Output the (x, y) coordinate of the center of the cell containing the given text.  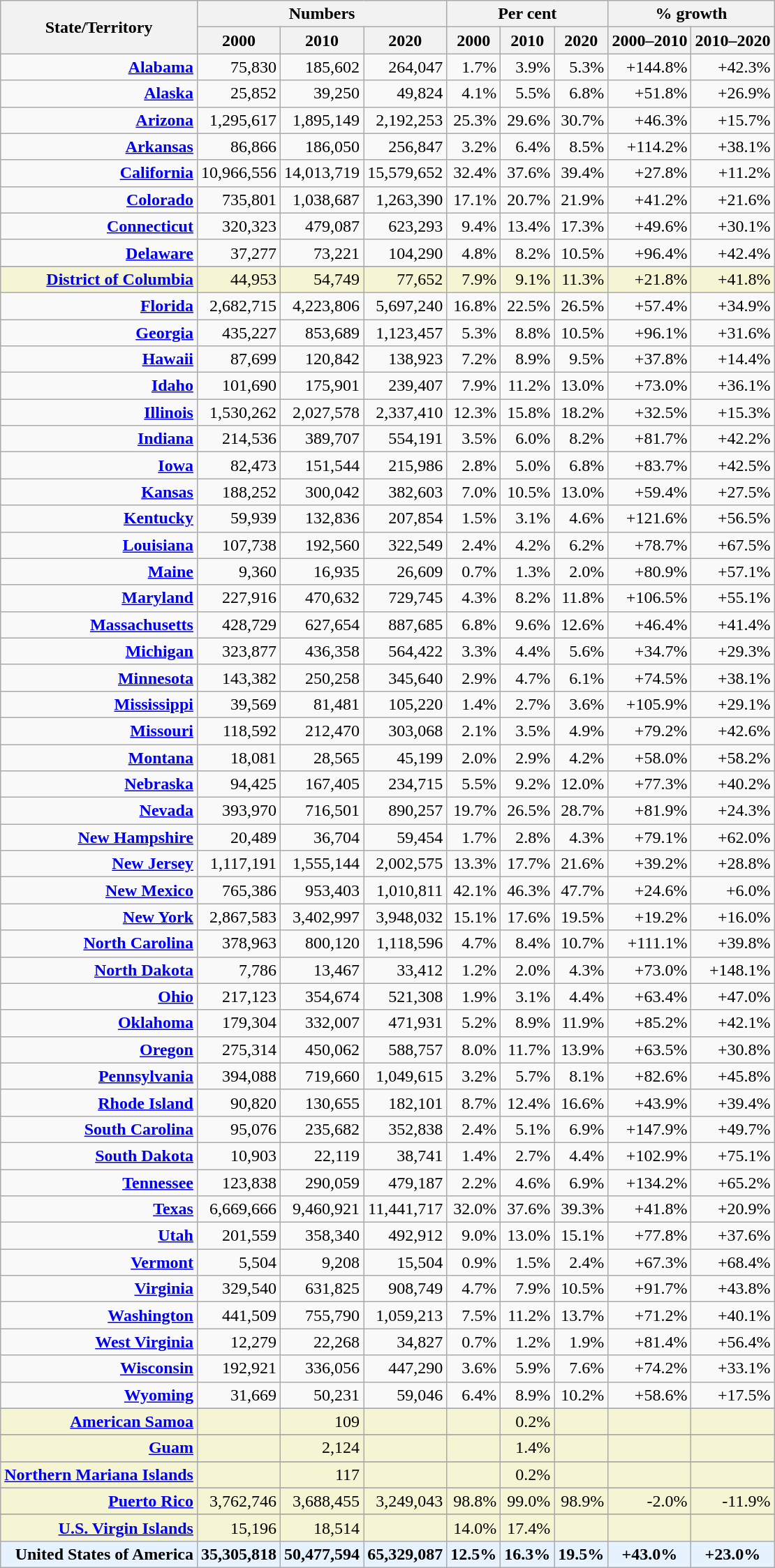
234,715 (405, 784)
Washington (99, 1315)
+96.4% (649, 253)
59,939 (239, 518)
+81.9% (649, 811)
% growth (691, 14)
Minnesota (99, 678)
123,838 (239, 1183)
12.4% (528, 1103)
Connecticut (99, 226)
+85.2% (649, 1023)
8.0% (473, 1050)
378,963 (239, 943)
+58.0% (649, 757)
9.0% (473, 1236)
15,579,652 (405, 173)
+46.4% (649, 625)
+39.2% (649, 864)
+42.5% (733, 465)
32.4% (473, 173)
Kentucky (99, 518)
3,948,032 (405, 917)
17.1% (473, 200)
428,729 (239, 625)
0.9% (473, 1262)
+56.5% (733, 518)
+41.4% (733, 625)
322,549 (405, 545)
47.7% (581, 890)
North Carolina (99, 943)
+36.1% (733, 386)
Georgia (99, 333)
+28.8% (733, 864)
Colorado (99, 200)
890,257 (405, 811)
+91.7% (649, 1289)
Nevada (99, 811)
853,689 (323, 333)
26,609 (405, 572)
1,117,191 (239, 864)
16.8% (473, 306)
+82.6% (649, 1076)
+67.5% (733, 545)
Ohio (99, 996)
39.3% (581, 1209)
Texas (99, 1209)
+144.8% (649, 67)
+30.1% (733, 226)
22.5% (528, 306)
+114.2% (649, 147)
167,405 (323, 784)
1,895,149 (323, 120)
+43.0% (649, 1554)
50,477,594 (323, 1554)
13,467 (323, 970)
+79.1% (649, 837)
+62.0% (733, 837)
120,842 (323, 359)
Wyoming (99, 1395)
9,460,921 (323, 1209)
+68.4% (733, 1262)
623,293 (405, 226)
Indiana (99, 439)
13.3% (473, 864)
Florida (99, 306)
212,470 (323, 731)
86,866 (239, 147)
+51.8% (649, 94)
5,504 (239, 1262)
14.0% (473, 1528)
+37.6% (733, 1236)
16,935 (323, 572)
185,602 (323, 67)
+77.3% (649, 784)
521,308 (405, 996)
588,757 (405, 1050)
+33.1% (733, 1368)
101,690 (239, 386)
22,268 (323, 1342)
908,749 (405, 1289)
11.3% (581, 279)
9,208 (323, 1262)
1,049,615 (405, 1076)
7.2% (473, 359)
New York (99, 917)
2,027,578 (323, 412)
10.7% (581, 943)
+21.8% (649, 279)
18,514 (323, 1528)
-11.9% (733, 1501)
17.4% (528, 1528)
+42.6% (733, 731)
235,682 (323, 1129)
393,970 (239, 811)
14,013,719 (323, 173)
1,010,811 (405, 890)
31,669 (239, 1395)
+111.1% (649, 943)
+32.5% (649, 412)
3.3% (473, 651)
54,749 (323, 279)
179,304 (239, 1023)
Missouri (99, 731)
Maryland (99, 598)
32.0% (473, 1209)
50,231 (323, 1395)
Virginia (99, 1289)
Oklahoma (99, 1023)
+20.9% (733, 1209)
201,559 (239, 1236)
2010–2020 (733, 40)
6.0% (528, 439)
192,921 (239, 1368)
2,337,410 (405, 412)
Alaska (99, 94)
214,536 (239, 439)
117 (323, 1474)
564,422 (405, 651)
755,790 (323, 1315)
5.7% (528, 1076)
4.1% (473, 94)
+105.9% (649, 704)
15.8% (528, 412)
21.6% (581, 864)
Per cent (528, 14)
1,530,262 (239, 412)
29.6% (528, 120)
3.9% (528, 67)
1,118,596 (405, 943)
300,042 (323, 492)
5.0% (528, 465)
329,540 (239, 1289)
Idaho (99, 386)
7.6% (581, 1368)
215,986 (405, 465)
46.3% (528, 890)
Pennsylvania (99, 1076)
9.4% (473, 226)
182,101 (405, 1103)
+6.0% (733, 890)
4,223,806 (323, 306)
87,699 (239, 359)
12.5% (473, 1554)
+19.2% (649, 917)
+46.3% (649, 120)
382,603 (405, 492)
+63.5% (649, 1050)
Illinois (99, 412)
+42.4% (733, 253)
1.3% (528, 572)
107,738 (239, 545)
+34.7% (649, 651)
1,263,390 (405, 200)
7.5% (473, 1315)
42.1% (473, 890)
6.2% (581, 545)
+31.6% (733, 333)
6,669,666 (239, 1209)
118,592 (239, 731)
36,704 (323, 837)
716,501 (323, 811)
256,847 (405, 147)
441,509 (239, 1315)
South Dakota (99, 1156)
5.1% (528, 1129)
953,403 (323, 890)
-2.0% (649, 1501)
1,059,213 (405, 1315)
United States of America (99, 1554)
12.6% (581, 625)
303,068 (405, 731)
Montana (99, 757)
District of Columbia (99, 279)
+47.0% (733, 996)
+65.2% (733, 1183)
81,481 (323, 704)
8.7% (473, 1103)
33,412 (405, 970)
Northern Mariana Islands (99, 1474)
+59.4% (649, 492)
+67.3% (649, 1262)
American Samoa (99, 1421)
354,674 (323, 996)
435,227 (239, 333)
+80.9% (649, 572)
39.4% (581, 173)
North Dakota (99, 970)
+24.6% (649, 890)
+23.0% (733, 1554)
7.0% (473, 492)
44,953 (239, 279)
Puerto Rico (99, 1501)
1,123,457 (405, 333)
59,454 (405, 837)
9.6% (528, 625)
8.8% (528, 333)
Kansas (99, 492)
2,192,253 (405, 120)
New Mexico (99, 890)
5.2% (473, 1023)
+57.1% (733, 572)
192,560 (323, 545)
21.9% (581, 200)
59,046 (405, 1395)
+74.2% (649, 1368)
+71.2% (649, 1315)
Rhode Island (99, 1103)
+39.8% (733, 943)
8.4% (528, 943)
389,707 (323, 439)
Arkansas (99, 147)
16.3% (528, 1554)
800,120 (323, 943)
73,221 (323, 253)
28,565 (323, 757)
10,966,556 (239, 173)
887,685 (405, 625)
Hawaii (99, 359)
Alabama (99, 67)
132,836 (323, 518)
17.6% (528, 917)
765,386 (239, 890)
+40.1% (733, 1315)
207,854 (405, 518)
471,931 (405, 1023)
49,824 (405, 94)
450,062 (323, 1050)
25,852 (239, 94)
+40.2% (733, 784)
+56.4% (733, 1342)
143,382 (239, 678)
+96.1% (649, 333)
+43.8% (733, 1289)
Michigan (99, 651)
18.2% (581, 412)
1,555,144 (323, 864)
186,050 (323, 147)
South Carolina (99, 1129)
336,056 (323, 1368)
+16.0% (733, 917)
Maine (99, 572)
18,081 (239, 757)
+74.5% (649, 678)
436,358 (323, 651)
94,425 (239, 784)
+29.1% (733, 704)
65,329,087 (405, 1554)
9.1% (528, 279)
12.0% (581, 784)
Iowa (99, 465)
2,682,715 (239, 306)
20.7% (528, 200)
627,654 (323, 625)
9,360 (239, 572)
+45.8% (733, 1076)
12.3% (473, 412)
+148.1% (733, 970)
492,912 (405, 1236)
+55.1% (733, 598)
+24.3% (733, 811)
8.1% (581, 1076)
+58.2% (733, 757)
Numbers (321, 14)
Massachusetts (99, 625)
+57.4% (649, 306)
323,877 (239, 651)
38,741 (405, 1156)
98.9% (581, 1501)
Mississippi (99, 704)
6.1% (581, 678)
+37.8% (649, 359)
16.6% (581, 1103)
+102.9% (649, 1156)
13.9% (581, 1050)
17.3% (581, 226)
3,688,455 (323, 1501)
151,544 (323, 465)
+78.7% (649, 545)
State/Territory (99, 27)
37,277 (239, 253)
175,901 (323, 386)
17.7% (528, 864)
New Hampshire (99, 837)
Louisiana (99, 545)
Arizona (99, 120)
2.2% (473, 1183)
735,801 (239, 200)
227,916 (239, 598)
105,220 (405, 704)
28.7% (581, 811)
345,640 (405, 678)
98.8% (473, 1501)
U.S. Virgin Islands (99, 1528)
+15.3% (733, 412)
447,290 (405, 1368)
39,250 (323, 94)
8.5% (581, 147)
11.9% (581, 1023)
25.3% (473, 120)
+75.1% (733, 1156)
Tennessee (99, 1183)
554,191 (405, 439)
+29.3% (733, 651)
Utah (99, 1236)
+43.9% (649, 1103)
+11.2% (733, 173)
19.7% (473, 811)
290,059 (323, 1183)
11.7% (528, 1050)
+42.2% (733, 439)
+34.9% (733, 306)
77,652 (405, 279)
+77.8% (649, 1236)
10.2% (581, 1395)
394,088 (239, 1076)
479,187 (405, 1183)
9.5% (581, 359)
+49.7% (733, 1129)
1,295,617 (239, 120)
320,323 (239, 226)
West Virginia (99, 1342)
+63.4% (649, 996)
729,745 (405, 598)
+81.7% (649, 439)
+106.5% (649, 598)
+49.6% (649, 226)
20,489 (239, 837)
104,290 (405, 253)
+21.6% (733, 200)
82,473 (239, 465)
7,786 (239, 970)
5.6% (581, 651)
+147.9% (649, 1129)
California (99, 173)
250,258 (323, 678)
90,820 (239, 1103)
+14.4% (733, 359)
130,655 (323, 1103)
719,660 (323, 1076)
631,825 (323, 1289)
95,076 (239, 1129)
4.9% (581, 731)
12,279 (239, 1342)
39,569 (239, 704)
+15.7% (733, 120)
2.1% (473, 731)
+134.2% (649, 1183)
+26.9% (733, 94)
264,047 (405, 67)
5,697,240 (405, 306)
11,441,717 (405, 1209)
22,119 (323, 1156)
470,632 (323, 598)
3,762,746 (239, 1501)
11.8% (581, 598)
2,002,575 (405, 864)
479,087 (323, 226)
4.8% (473, 253)
5.9% (528, 1368)
+27.8% (649, 173)
New Jersey (99, 864)
+27.5% (733, 492)
+42.3% (733, 67)
99.0% (528, 1501)
Delaware (99, 253)
2,124 (323, 1448)
352,838 (405, 1129)
Vermont (99, 1262)
358,340 (323, 1236)
3,249,043 (405, 1501)
138,923 (405, 359)
+17.5% (733, 1395)
109 (323, 1421)
332,007 (323, 1023)
35,305,818 (239, 1554)
10,903 (239, 1156)
+30.8% (733, 1050)
34,827 (405, 1342)
+83.7% (649, 465)
+42.1% (733, 1023)
239,407 (405, 386)
45,199 (405, 757)
217,123 (239, 996)
15,504 (405, 1262)
1,038,687 (323, 200)
Wisconsin (99, 1368)
188,252 (239, 492)
+39.4% (733, 1103)
Guam (99, 1448)
Nebraska (99, 784)
+79.2% (649, 731)
13.7% (581, 1315)
+41.2% (649, 200)
15,196 (239, 1528)
+81.4% (649, 1342)
9.2% (528, 784)
2000–2010 (649, 40)
Oregon (99, 1050)
2,867,583 (239, 917)
75,830 (239, 67)
+58.6% (649, 1395)
3,402,997 (323, 917)
13.4% (528, 226)
+121.6% (649, 518)
30.7% (581, 120)
275,314 (239, 1050)
